Extract the [x, y] coordinate from the center of the cell holding the provided text.  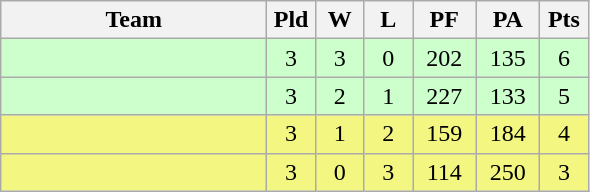
159 [444, 134]
PF [444, 20]
Pts [564, 20]
6 [564, 58]
4 [564, 134]
114 [444, 172]
227 [444, 96]
184 [508, 134]
133 [508, 96]
202 [444, 58]
5 [564, 96]
Pld [292, 20]
L [388, 20]
250 [508, 172]
135 [508, 58]
PA [508, 20]
Team [134, 20]
W [340, 20]
